Find where the given text appears and provide that cell's center as (X, Y) coordinate. 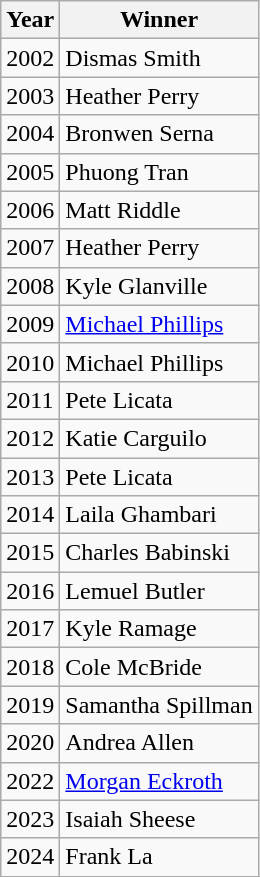
Laila Ghambari (159, 515)
2018 (30, 667)
2007 (30, 248)
2015 (30, 553)
2020 (30, 743)
2014 (30, 515)
Dismas Smith (159, 58)
2009 (30, 324)
2013 (30, 477)
Lemuel Butler (159, 591)
2010 (30, 362)
2019 (30, 705)
Year (30, 20)
2008 (30, 286)
2017 (30, 629)
Charles Babinski (159, 553)
Andrea Allen (159, 743)
2023 (30, 819)
Frank La (159, 857)
2006 (30, 210)
2022 (30, 781)
Isaiah Sheese (159, 819)
Cole McBride (159, 667)
2016 (30, 591)
2002 (30, 58)
Kyle Ramage (159, 629)
2004 (30, 134)
Winner (159, 20)
Bronwen Serna (159, 134)
Samantha Spillman (159, 705)
2012 (30, 438)
Phuong Tran (159, 172)
2024 (30, 857)
2003 (30, 96)
2005 (30, 172)
Morgan Eckroth (159, 781)
Matt Riddle (159, 210)
Kyle Glanville (159, 286)
Katie Carguilo (159, 438)
2011 (30, 400)
